Determine the [x, y] coordinate at the center of the cell enclosing the given text.  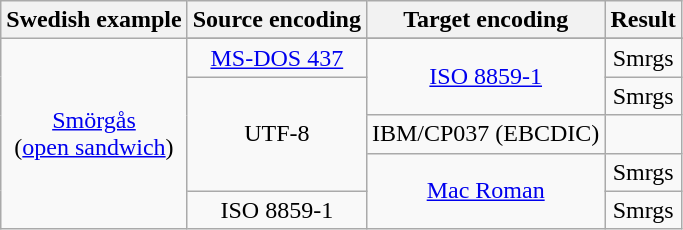
Mac Roman [485, 191]
Target encoding [485, 20]
UTF-8 [276, 134]
IBM/CP037 (EBCDIC) [485, 134]
Result [643, 20]
Smörgås(open sandwich) [94, 134]
Swedish example [94, 20]
MS-DOS 437 [276, 58]
Source encoding [276, 20]
